Search for the cell housing the specified text and yield its [X, Y] center coordinate. 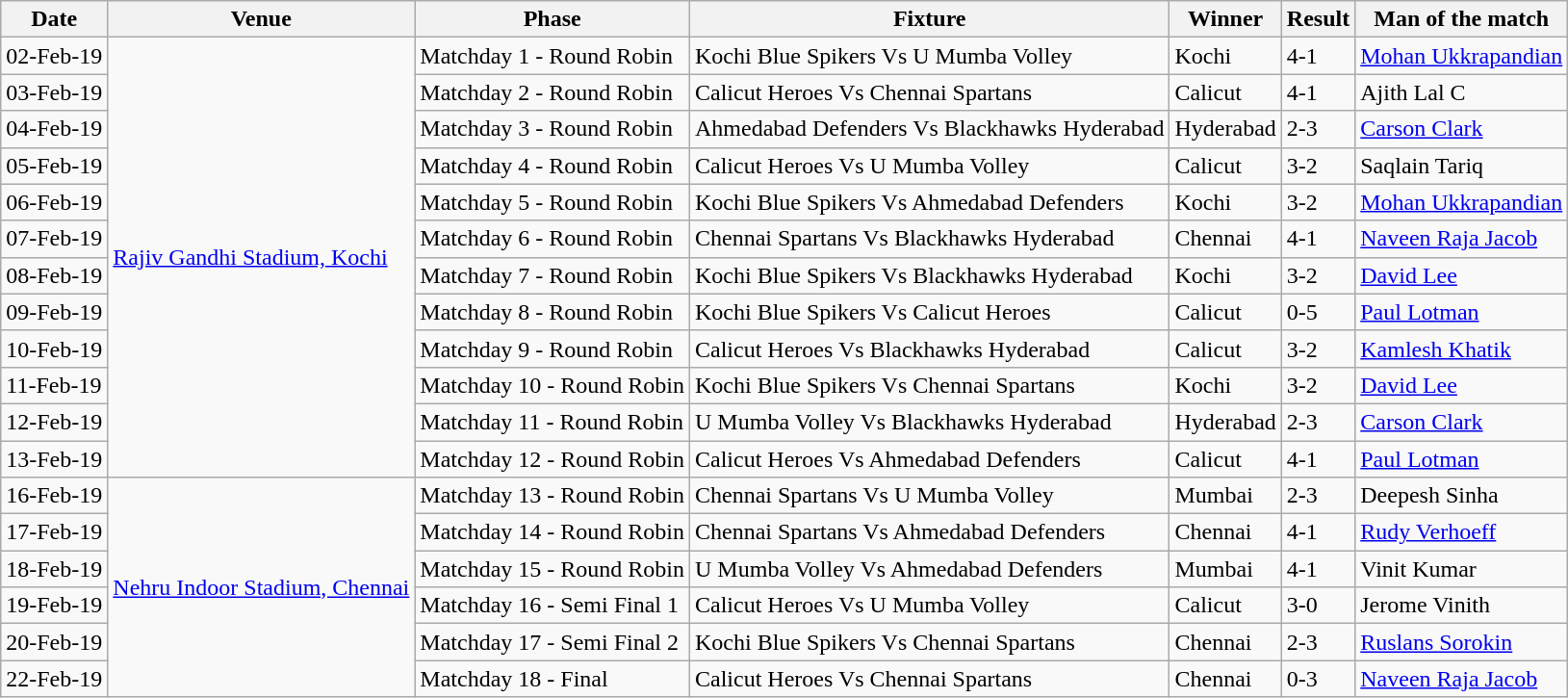
Matchday 17 - Semi Final 2 [553, 642]
Matchday 12 - Round Robin [553, 459]
22-Feb-19 [54, 679]
Matchday 6 - Round Robin [553, 239]
Ahmedabad Defenders Vs Blackhawks Hyderabad [930, 129]
17-Feb-19 [54, 532]
Matchday 11 - Round Robin [553, 422]
Phase [553, 19]
18-Feb-19 [54, 569]
Jerome Vinith [1461, 606]
12-Feb-19 [54, 422]
09-Feb-19 [54, 312]
07-Feb-19 [54, 239]
Matchday 16 - Semi Final 1 [553, 606]
04-Feb-19 [54, 129]
19-Feb-19 [54, 606]
06-Feb-19 [54, 202]
Matchday 9 - Round Robin [553, 349]
Kochi Blue Spikers Vs Blackhawks Hyderabad [930, 275]
Man of the match [1461, 19]
Calicut Heroes Vs Ahmedabad Defenders [930, 459]
Kochi Blue Spikers Vs Calicut Heroes [930, 312]
02-Feb-19 [54, 56]
Kochi Blue Spikers Vs U Mumba Volley [930, 56]
0-5 [1318, 312]
Matchday 4 - Round Robin [553, 166]
Deepesh Sinha [1461, 496]
13-Feb-19 [54, 459]
Calicut Heroes Vs Blackhawks Hyderabad [930, 349]
Matchday 7 - Round Robin [553, 275]
Matchday 2 - Round Robin [553, 92]
Vinit Kumar [1461, 569]
Matchday 13 - Round Robin [553, 496]
10-Feb-19 [54, 349]
U Mumba Volley Vs Blackhawks Hyderabad [930, 422]
Chennai Spartans Vs U Mumba Volley [930, 496]
Matchday 1 - Round Robin [553, 56]
Matchday 14 - Round Robin [553, 532]
03-Feb-19 [54, 92]
Rajiv Gandhi Stadium, Kochi [262, 258]
Matchday 8 - Round Robin [553, 312]
Fixture [930, 19]
Chennai Spartans Vs Blackhawks Hyderabad [930, 239]
Date [54, 19]
08-Feb-19 [54, 275]
Saqlain Tariq [1461, 166]
0-3 [1318, 679]
Ruslans Sorokin [1461, 642]
Matchday 10 - Round Robin [553, 385]
05-Feb-19 [54, 166]
Matchday 5 - Round Robin [553, 202]
Matchday 3 - Round Robin [553, 129]
Kochi Blue Spikers Vs Ahmedabad Defenders [930, 202]
Matchday 15 - Round Robin [553, 569]
3-0 [1318, 606]
11-Feb-19 [54, 385]
Matchday 18 - Final [553, 679]
16-Feb-19 [54, 496]
Nehru Indoor Stadium, Chennai [262, 587]
Kamlesh Khatik [1461, 349]
U Mumba Volley Vs Ahmedabad Defenders [930, 569]
20-Feb-19 [54, 642]
Winner [1225, 19]
Venue [262, 19]
Chennai Spartans Vs Ahmedabad Defenders [930, 532]
Ajith Lal C [1461, 92]
Rudy Verhoeff [1461, 532]
Result [1318, 19]
